Provide the (X, Y) coordinate of the cell's center where the given text is located.  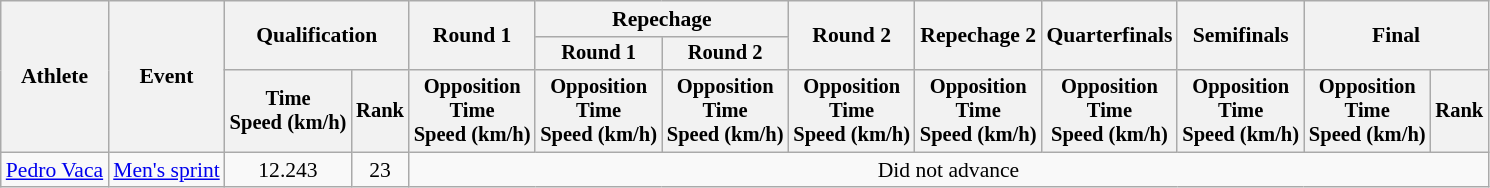
Event (166, 76)
Athlete (54, 76)
Pedro Vaca (54, 170)
Did not advance (948, 170)
Repechage 2 (978, 36)
Qualification (317, 36)
Semifinals (1240, 36)
23 (380, 170)
Final (1396, 36)
Men's sprint (166, 170)
12.243 (288, 170)
Repechage (662, 19)
TimeSpeed (km/h) (288, 111)
Quarterfinals (1109, 36)
